Identify which cell holds the provided text, then report its [X, Y] central coordinate. 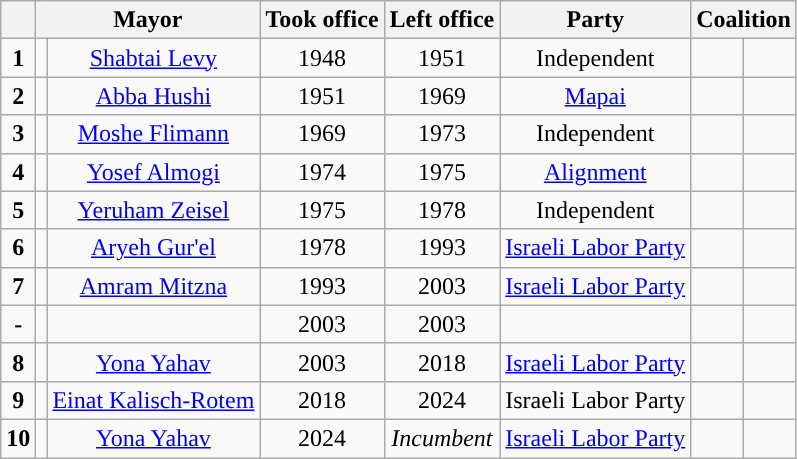
Left office [442, 20]
7 [18, 286]
Shabtai Levy [154, 58]
Aryeh Gur'el [154, 248]
2 [18, 96]
Mapai [596, 96]
Abba Hushi [154, 96]
1973 [442, 134]
Coalition [744, 20]
10 [18, 438]
3 [18, 134]
Amram Mitzna [154, 286]
Party [596, 20]
Moshe Flimann [154, 134]
1 [18, 58]
8 [18, 362]
9 [18, 400]
1974 [322, 172]
- [18, 324]
Alignment [596, 172]
4 [18, 172]
Einat Kalisch-Rotem [154, 400]
Incumbent [442, 438]
1948 [322, 58]
Yosef Almogi [154, 172]
Yeruham Zeisel [154, 210]
6 [18, 248]
Took office [322, 20]
5 [18, 210]
Mayor [148, 20]
